Return [X, Y] of the center of cell containing provided text 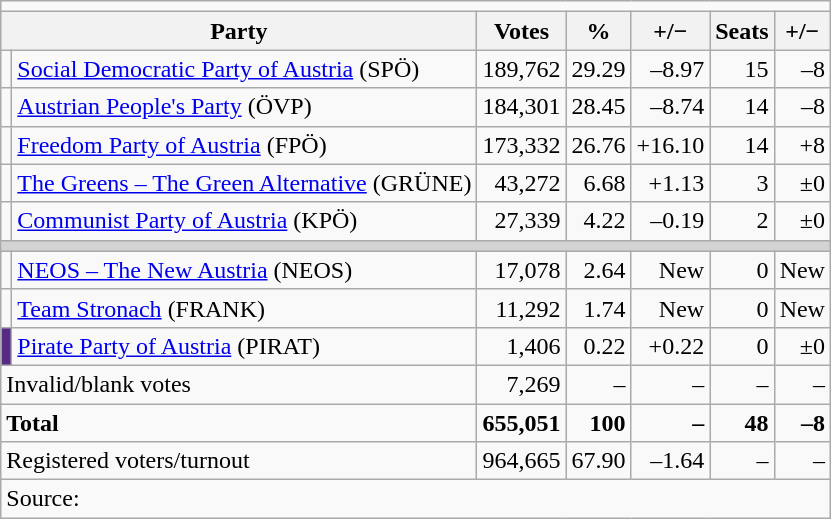
–0.19 [670, 221]
1,406 [522, 346]
Invalid/blank votes [239, 384]
+8 [802, 145]
28.45 [598, 107]
964,665 [522, 461]
Source: [416, 499]
Social Democratic Party of Austria (SPÖ) [244, 69]
4.22 [598, 221]
+16.10 [670, 145]
100 [598, 423]
Votes [522, 31]
11,292 [522, 308]
Communist Party of Austria (KPÖ) [244, 221]
NEOS – The New Austria (NEOS) [244, 270]
26.76 [598, 145]
Freedom Party of Austria (FPÖ) [244, 145]
+1.13 [670, 183]
43,272 [522, 183]
17,078 [522, 270]
29.29 [598, 69]
Registered voters/turnout [239, 461]
48 [742, 423]
Austrian People's Party (ÖVP) [244, 107]
27,339 [522, 221]
3 [742, 183]
% [598, 31]
184,301 [522, 107]
7,269 [522, 384]
173,332 [522, 145]
The Greens – The Green Alternative (GRÜNE) [244, 183]
–1.64 [670, 461]
Team Stronach (FRANK) [244, 308]
2 [742, 221]
–8.74 [670, 107]
655,051 [522, 423]
67.90 [598, 461]
2.64 [598, 270]
15 [742, 69]
–8.97 [670, 69]
Seats [742, 31]
+0.22 [670, 346]
Party [239, 31]
Pirate Party of Austria (PIRAT) [244, 346]
1.74 [598, 308]
6.68 [598, 183]
189,762 [522, 69]
0.22 [598, 346]
Total [239, 423]
